Return [x, y] of the center of cell containing provided text 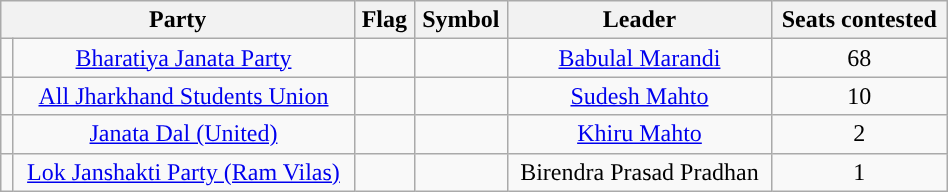
Symbol [460, 20]
Flag [385, 20]
68 [859, 58]
Leader [640, 20]
Party [178, 20]
Lok Janshakti Party (Ram Vilas) [183, 172]
Birendra Prasad Pradhan [640, 172]
Sudesh Mahto [640, 96]
10 [859, 96]
Janata Dal (United) [183, 134]
Babulal Marandi [640, 58]
2 [859, 134]
Seats contested [859, 20]
Bharatiya Janata Party [183, 58]
1 [859, 172]
Khiru Mahto [640, 134]
All Jharkhand Students Union [183, 96]
